For the text-containing cell, return its midpoint in [x, y] coordinate format. 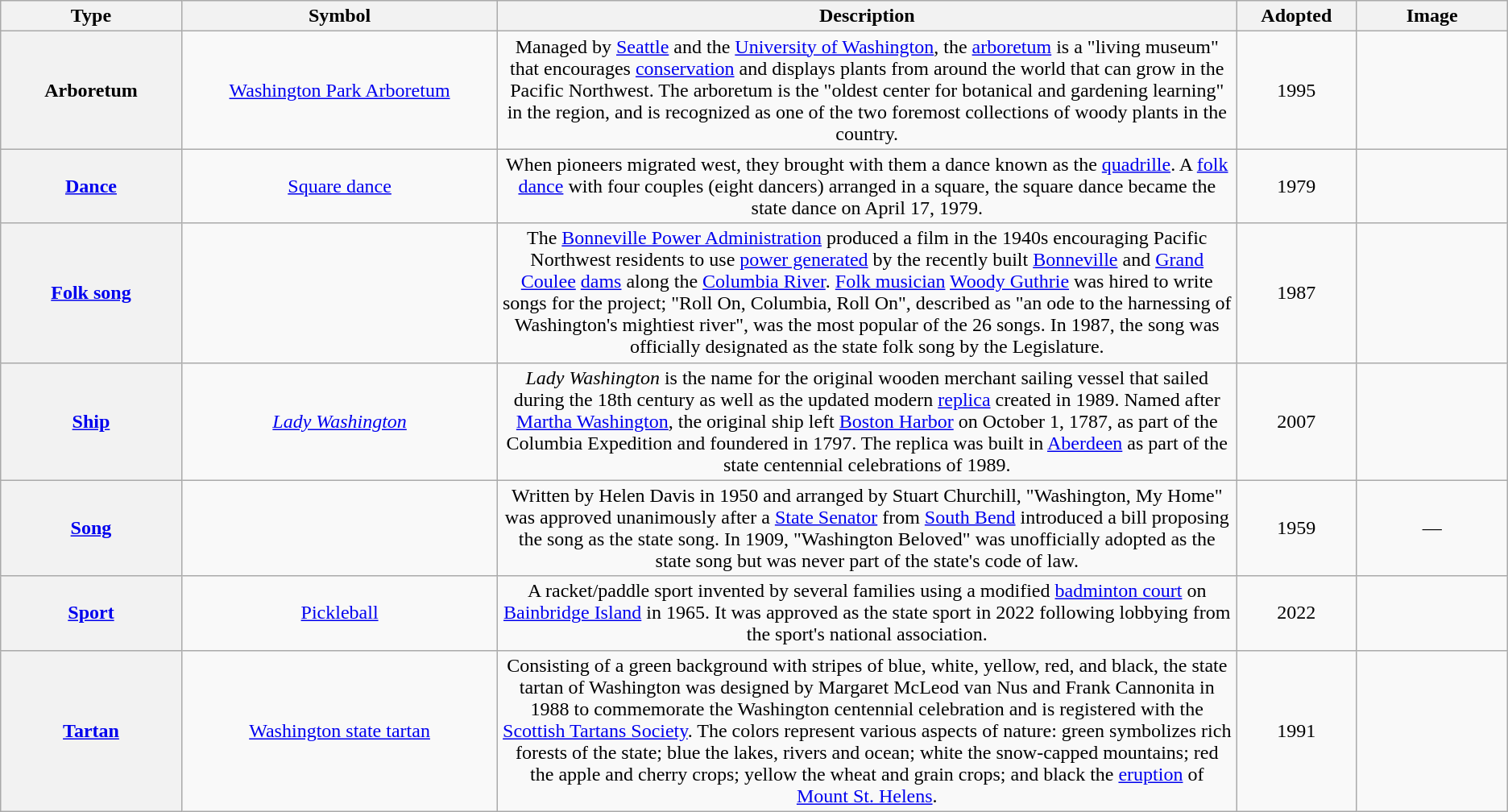
1987 [1297, 293]
1991 [1297, 731]
2007 [1297, 421]
— [1432, 528]
Washington Park Arboretum [340, 90]
1979 [1297, 186]
Adopted [1297, 16]
Sport [91, 613]
Image [1432, 16]
Arboretum [91, 90]
1995 [1297, 90]
Dance [91, 186]
Lady Washington [340, 421]
Description [867, 16]
Ship [91, 421]
Tartan [91, 731]
Washington state tartan [340, 731]
Type [91, 16]
1959 [1297, 528]
Folk song [91, 293]
Song [91, 528]
2022 [1297, 613]
Square dance [340, 186]
Pickleball [340, 613]
Symbol [340, 16]
